Return the (x, y) coordinate for the center point of the cell that contains the specified text.  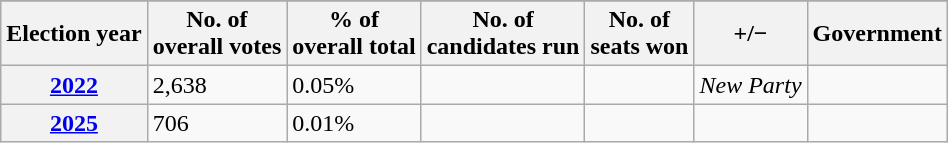
0.05% (354, 85)
+/− (750, 34)
0.01% (354, 123)
Government (877, 34)
Election year (74, 34)
2022 (74, 85)
706 (217, 123)
% ofoverall total (354, 34)
New Party (750, 85)
No. ofoverall votes (217, 34)
No. ofcandidates run (503, 34)
No. ofseats won (640, 34)
2,638 (217, 85)
2025 (74, 123)
